Return [x, y] of the center of cell containing provided text 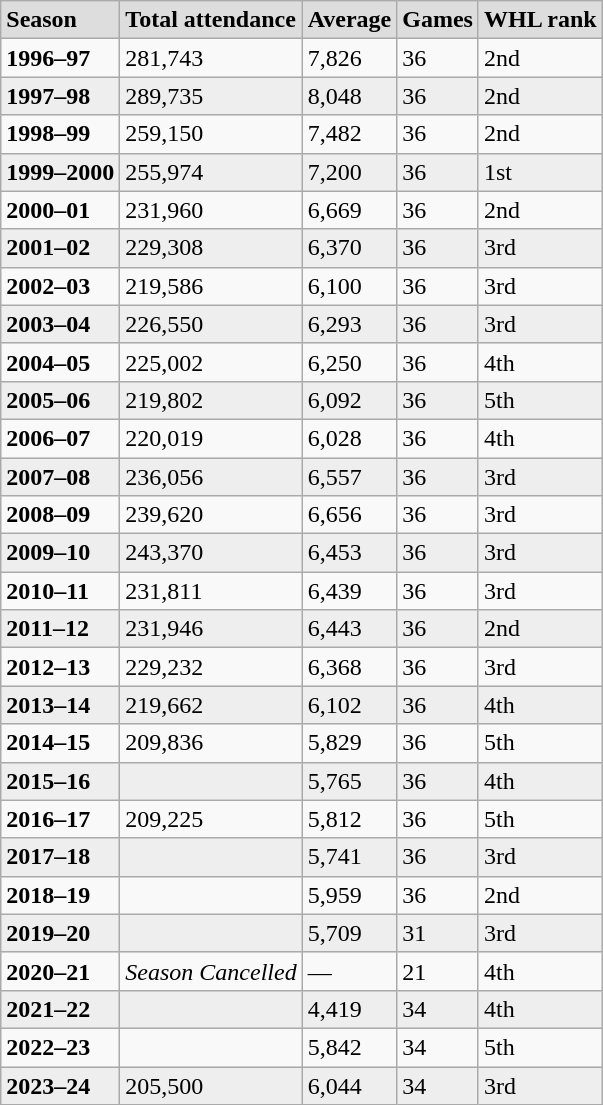
6,656 [350, 515]
6,100 [350, 286]
243,370 [211, 553]
239,620 [211, 515]
226,550 [211, 324]
6,453 [350, 553]
2019–20 [60, 933]
6,102 [350, 705]
2016–17 [60, 819]
2015–16 [60, 781]
219,802 [211, 400]
5,741 [350, 857]
6,028 [350, 438]
6,092 [350, 400]
5,842 [350, 1047]
1999–2000 [60, 172]
6,368 [350, 667]
2017–18 [60, 857]
5,812 [350, 819]
WHL rank [540, 20]
6,044 [350, 1085]
1997–98 [60, 96]
1996–97 [60, 58]
205,500 [211, 1085]
231,960 [211, 210]
Average [350, 20]
281,743 [211, 58]
2010–11 [60, 591]
7,200 [350, 172]
231,811 [211, 591]
1st [540, 172]
219,662 [211, 705]
2020–21 [60, 971]
231,946 [211, 629]
2014–15 [60, 743]
6,370 [350, 248]
2022–23 [60, 1047]
6,439 [350, 591]
2012–13 [60, 667]
229,308 [211, 248]
2008–09 [60, 515]
6,669 [350, 210]
2006–07 [60, 438]
2018–19 [60, 895]
5,709 [350, 933]
209,225 [211, 819]
Season Cancelled [211, 971]
2013–14 [60, 705]
Games [438, 20]
Season [60, 20]
4,419 [350, 1009]
1998–99 [60, 134]
219,586 [211, 286]
2023–24 [60, 1085]
225,002 [211, 362]
2004–05 [60, 362]
2002–03 [60, 286]
2000–01 [60, 210]
5,829 [350, 743]
Total attendance [211, 20]
2005–06 [60, 400]
2001–02 [60, 248]
209,836 [211, 743]
5,959 [350, 895]
21 [438, 971]
2021–22 [60, 1009]
5,765 [350, 781]
2009–10 [60, 553]
236,056 [211, 477]
259,150 [211, 134]
2003–04 [60, 324]
6,293 [350, 324]
7,482 [350, 134]
31 [438, 933]
2007–08 [60, 477]
7,826 [350, 58]
2011–12 [60, 629]
229,232 [211, 667]
6,250 [350, 362]
8,048 [350, 96]
6,557 [350, 477]
289,735 [211, 96]
6,443 [350, 629]
220,019 [211, 438]
— [350, 971]
255,974 [211, 172]
